Output the (X, Y) coordinate of the center of the cell containing the given text.  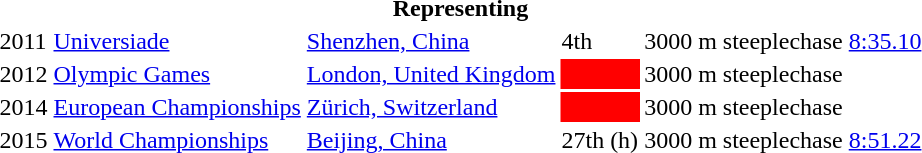
4th (600, 41)
European Championships (177, 107)
London, United Kingdom (431, 74)
Zürich, Switzerland (431, 107)
Universiade (177, 41)
Olympic Games (177, 74)
Shenzhen, China (431, 41)
